Output the (X, Y) coordinate of the center of the cell containing the given text.  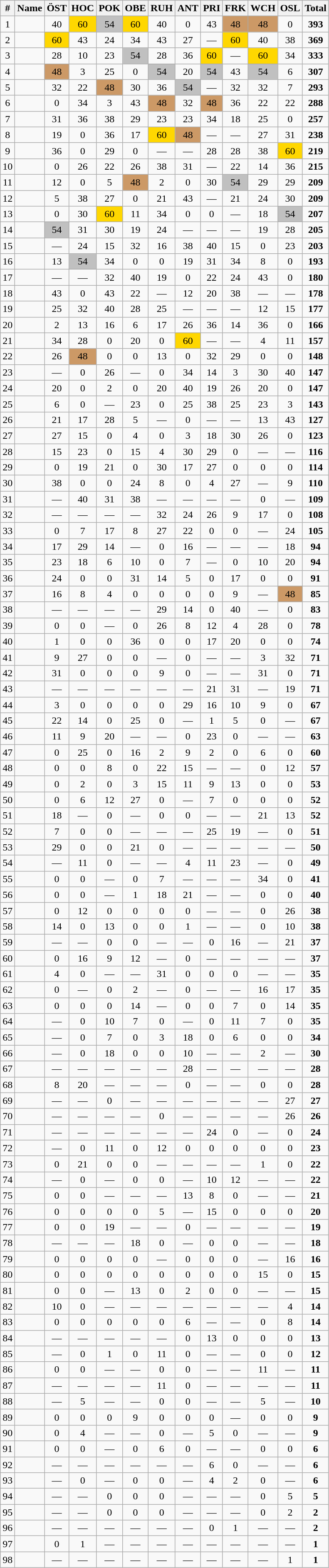
POK (110, 8)
Name (30, 8)
66 (7, 1053)
127 (316, 420)
88 (7, 1401)
193 (316, 262)
215 (316, 166)
79 (7, 1259)
333 (316, 56)
73 (7, 1164)
80 (7, 1275)
39 (7, 626)
307 (316, 72)
68 (7, 1085)
FRK (235, 8)
OBE (136, 8)
46 (7, 737)
177 (316, 309)
105 (316, 531)
288 (316, 103)
114 (316, 467)
PRI (212, 8)
393 (316, 24)
238 (316, 135)
207 (316, 214)
OSL (290, 8)
44 (7, 705)
75 (7, 1195)
RUH (162, 8)
65 (7, 1037)
77 (7, 1227)
81 (7, 1291)
110 (316, 483)
# (7, 8)
180 (316, 277)
205 (316, 230)
WCH (263, 8)
123 (316, 435)
55 (7, 879)
45 (7, 721)
69 (7, 1101)
59 (7, 942)
72 (7, 1148)
369 (316, 40)
70 (7, 1116)
47 (7, 752)
ANT (188, 8)
33 (7, 531)
95 (7, 1512)
76 (7, 1212)
219 (316, 151)
56 (7, 895)
87 (7, 1385)
293 (316, 87)
98 (7, 1560)
61 (7, 974)
108 (316, 515)
257 (316, 119)
92 (7, 1464)
58 (7, 926)
157 (316, 341)
203 (316, 246)
178 (316, 293)
HOC (83, 8)
42 (7, 673)
143 (316, 404)
97 (7, 1544)
82 (7, 1306)
Total (316, 8)
86 (7, 1370)
109 (316, 499)
64 (7, 1021)
84 (7, 1338)
89 (7, 1417)
93 (7, 1481)
96 (7, 1528)
148 (316, 356)
ÖST (57, 8)
62 (7, 990)
116 (316, 451)
90 (7, 1433)
166 (316, 325)
